Capture the cell that displays the provided text and extract its (x, y) central coordinate. 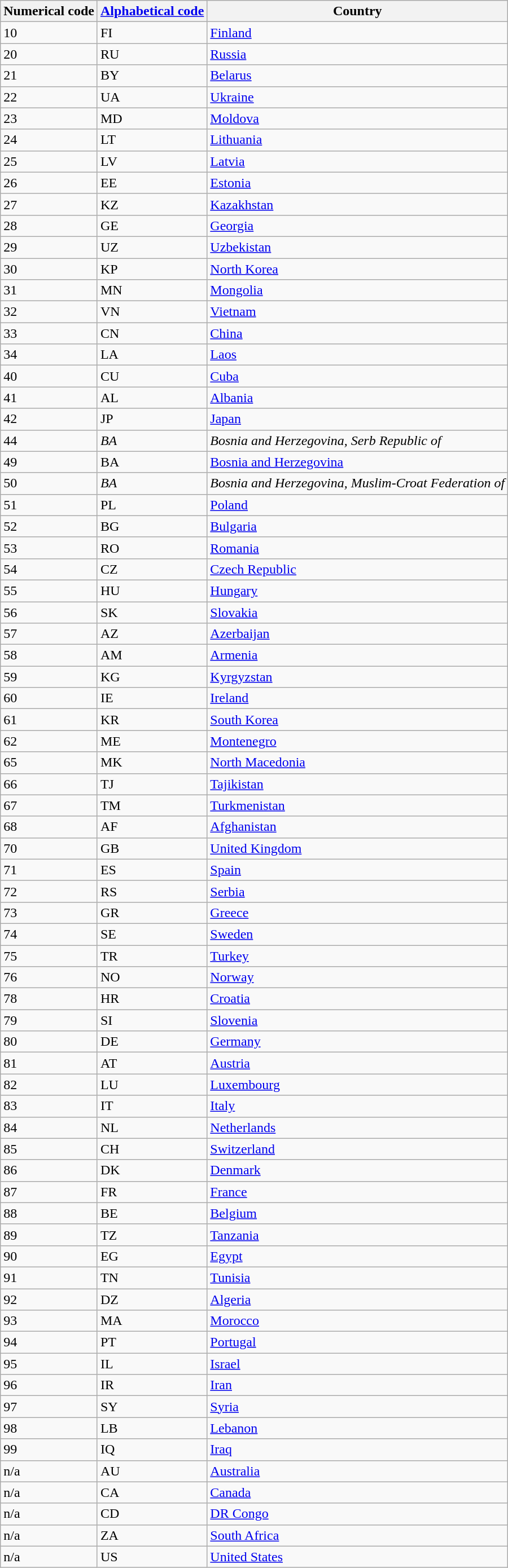
61 (49, 720)
RS (152, 891)
Slovakia (358, 612)
29 (49, 247)
79 (49, 1020)
80 (49, 1042)
LV (152, 161)
BY (152, 76)
Iran (358, 1385)
30 (49, 269)
58 (49, 655)
89 (49, 1235)
CH (152, 1149)
Iraq (358, 1450)
TM (152, 805)
IL (152, 1364)
PL (152, 505)
27 (49, 204)
91 (49, 1278)
88 (49, 1213)
LU (152, 1085)
Spain (358, 870)
Bosnia and Herzegovina, Muslim-Croat Federation of (358, 483)
52 (49, 526)
86 (49, 1170)
IQ (152, 1450)
53 (49, 548)
Egypt (358, 1256)
73 (49, 913)
Russia (358, 54)
59 (49, 677)
Belgium (358, 1213)
BE (152, 1213)
66 (49, 784)
Finland (358, 33)
Australia (358, 1471)
67 (49, 805)
PT (152, 1342)
US (152, 1557)
South Africa (358, 1535)
South Korea (358, 720)
25 (49, 161)
Greece (358, 913)
UZ (152, 247)
Czech Republic (358, 569)
Sweden (358, 934)
Netherlands (358, 1127)
Romania (358, 548)
Mongolia (358, 290)
60 (49, 698)
KG (152, 677)
MA (152, 1321)
54 (49, 569)
82 (49, 1085)
Bosnia and Herzegovina, Serb Republic of (358, 441)
51 (49, 505)
Ukraine (358, 97)
BG (152, 526)
VN (152, 312)
China (358, 333)
CD (152, 1514)
Belarus (358, 76)
EG (152, 1256)
DE (152, 1042)
LA (152, 355)
MN (152, 290)
44 (49, 441)
Uzbekistan (358, 247)
United States (358, 1557)
Austria (358, 1063)
FI (152, 33)
23 (49, 118)
Turkey (358, 956)
26 (49, 183)
TZ (152, 1235)
72 (49, 891)
DZ (152, 1299)
95 (49, 1364)
Armenia (358, 655)
EE (152, 183)
56 (49, 612)
HU (152, 591)
AF (152, 827)
41 (49, 398)
MD (152, 118)
SE (152, 934)
ME (152, 741)
Azerbaijan (358, 634)
65 (49, 763)
24 (49, 140)
Cuba (358, 376)
AM (152, 655)
GR (152, 913)
68 (49, 827)
57 (49, 634)
France (358, 1192)
21 (49, 76)
83 (49, 1106)
Laos (358, 355)
Tanzania (358, 1235)
10 (49, 33)
IE (152, 698)
Tajikistan (358, 784)
Luxembourg (358, 1085)
DR Congo (358, 1514)
LT (152, 140)
Japan (358, 419)
Morocco (358, 1321)
CU (152, 376)
Albania (358, 398)
Serbia (358, 891)
99 (49, 1450)
Turkmenistan (358, 805)
75 (49, 956)
28 (49, 226)
Montenegro (358, 741)
RU (152, 54)
87 (49, 1192)
31 (49, 290)
CZ (152, 569)
94 (49, 1342)
AZ (152, 634)
GE (152, 226)
LB (152, 1428)
70 (49, 848)
55 (49, 591)
Lebanon (358, 1428)
KZ (152, 204)
Syria (358, 1407)
Denmark (358, 1170)
IR (152, 1385)
GB (152, 848)
Hungary (358, 591)
JP (152, 419)
Slovenia (358, 1020)
RO (152, 548)
85 (49, 1149)
TR (152, 956)
NO (152, 977)
32 (49, 312)
ZA (152, 1535)
62 (49, 741)
Algeria (358, 1299)
UA (152, 97)
KR (152, 720)
Bulgaria (358, 526)
FR (152, 1192)
AT (152, 1063)
AL (152, 398)
71 (49, 870)
76 (49, 977)
Portugal (358, 1342)
Bosnia and Herzegovina (358, 462)
HR (152, 999)
ES (152, 870)
Ireland (358, 698)
Vietnam (358, 312)
93 (49, 1321)
Canada (358, 1492)
40 (49, 376)
Kyrgyzstan (358, 677)
42 (49, 419)
90 (49, 1256)
CN (152, 333)
Alphabetical code (152, 11)
Georgia (358, 226)
North Macedonia (358, 763)
Germany (358, 1042)
SK (152, 612)
KP (152, 269)
Lithuania (358, 140)
22 (49, 97)
84 (49, 1127)
Country (358, 11)
Italy (358, 1106)
Estonia (358, 183)
SY (152, 1407)
Israel (358, 1364)
SI (152, 1020)
Switzerland (358, 1149)
98 (49, 1428)
Poland (358, 505)
74 (49, 934)
49 (49, 462)
50 (49, 483)
NL (152, 1127)
Norway (358, 977)
TN (152, 1278)
92 (49, 1299)
DK (152, 1170)
20 (49, 54)
Kazakhstan (358, 204)
TJ (152, 784)
33 (49, 333)
Numerical code (49, 11)
97 (49, 1407)
96 (49, 1385)
CA (152, 1492)
78 (49, 999)
North Korea (358, 269)
34 (49, 355)
Croatia (358, 999)
AU (152, 1471)
Afghanistan (358, 827)
Latvia (358, 161)
MK (152, 763)
Tunisia (358, 1278)
Moldova (358, 118)
United Kingdom (358, 848)
IT (152, 1106)
81 (49, 1063)
